Identify which cell holds the provided text, then report its [x, y] central coordinate. 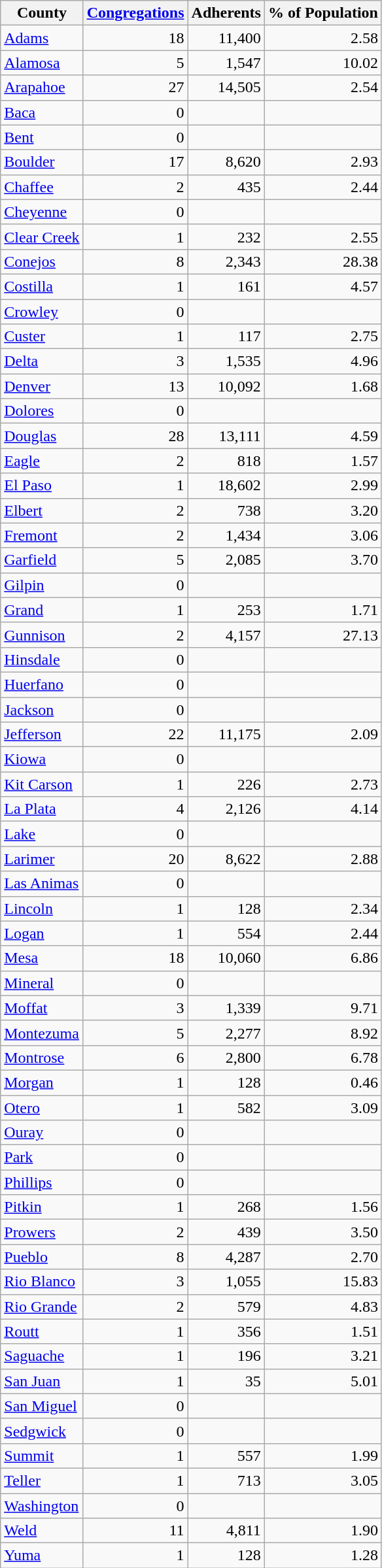
Grand [42, 610]
738 [226, 510]
18,602 [226, 486]
3.09 [323, 1108]
Hinsdale [42, 659]
3.20 [323, 510]
818 [226, 461]
Rio Grande [42, 1307]
Gunnison [42, 635]
Arapahoe [42, 88]
Alamosa [42, 63]
Conejos [42, 261]
Clear Creek [42, 237]
2.09 [323, 735]
28 [135, 436]
22 [135, 735]
17 [135, 162]
8,620 [226, 162]
Chaffee [42, 187]
1.28 [323, 1556]
Larimer [42, 859]
232 [226, 237]
Yuma [42, 1556]
1.71 [323, 610]
439 [226, 1232]
2.88 [323, 859]
435 [226, 187]
2.34 [323, 909]
La Plata [42, 809]
Mineral [42, 983]
713 [226, 1480]
2.73 [323, 784]
4.83 [323, 1307]
Sedgwick [42, 1431]
Bent [42, 137]
3.06 [323, 535]
Pitkin [42, 1207]
Denver [42, 386]
4.14 [323, 809]
20 [135, 859]
San Juan [42, 1381]
8.92 [323, 1033]
5.01 [323, 1381]
582 [226, 1108]
Routt [42, 1331]
2,800 [226, 1058]
Elbert [42, 510]
2,126 [226, 809]
Montezuma [42, 1033]
10,060 [226, 958]
11,400 [226, 38]
226 [226, 784]
Logan [42, 933]
Dolores [42, 411]
Costilla [42, 286]
10.02 [323, 63]
Saguache [42, 1356]
Lincoln [42, 909]
Jackson [42, 709]
1,339 [226, 1008]
4.59 [323, 436]
4,157 [226, 635]
Lake [42, 834]
Garfield [42, 560]
1.90 [323, 1531]
Weld [42, 1531]
27.13 [323, 635]
2.58 [323, 38]
6 [135, 1058]
El Paso [42, 486]
Douglas [42, 436]
13,111 [226, 436]
Kiowa [42, 759]
1.68 [323, 386]
Jefferson [42, 735]
Gilpin [42, 585]
4.96 [323, 361]
1,547 [226, 63]
Congregations [135, 13]
Morgan [42, 1082]
1,434 [226, 535]
Park [42, 1158]
3.21 [323, 1356]
Summit [42, 1456]
Prowers [42, 1232]
2.54 [323, 88]
Otero [42, 1108]
Teller [42, 1480]
4 [135, 809]
6.86 [323, 958]
14,505 [226, 88]
Baca [42, 112]
3.50 [323, 1232]
8,622 [226, 859]
Mesa [42, 958]
2.75 [323, 337]
13 [135, 386]
268 [226, 1207]
0.46 [323, 1082]
San Miguel [42, 1406]
Las Animas [42, 884]
161 [226, 286]
356 [226, 1331]
3.05 [323, 1480]
2,085 [226, 560]
Fremont [42, 535]
1.51 [323, 1331]
Boulder [42, 162]
196 [226, 1356]
11,175 [226, 735]
Phillips [42, 1182]
Custer [42, 337]
253 [226, 610]
Ouray [42, 1133]
Huerfano [42, 684]
27 [135, 88]
Eagle [42, 461]
554 [226, 933]
3.70 [323, 560]
Moffat [42, 1008]
Crowley [42, 312]
28.38 [323, 261]
15.83 [323, 1282]
6.78 [323, 1058]
11 [135, 1531]
579 [226, 1307]
9.71 [323, 1008]
35 [226, 1381]
117 [226, 337]
1.99 [323, 1456]
10,092 [226, 386]
1.56 [323, 1207]
Adams [42, 38]
2.99 [323, 486]
2,343 [226, 261]
4.57 [323, 286]
2.55 [323, 237]
1.57 [323, 461]
Adherents [226, 13]
2.93 [323, 162]
Montrose [42, 1058]
Cheyenne [42, 212]
4,811 [226, 1531]
Rio Blanco [42, 1282]
Kit Carson [42, 784]
Washington [42, 1505]
4,287 [226, 1257]
557 [226, 1456]
1,055 [226, 1282]
% of Population [323, 13]
2,277 [226, 1033]
2.70 [323, 1257]
1,535 [226, 361]
Pueblo [42, 1257]
Delta [42, 361]
County [42, 13]
